Capture the cell that displays the provided text and extract its (X, Y) central coordinate. 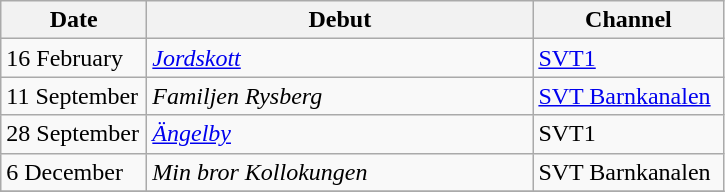
Familjen Rysberg (340, 96)
Date (74, 20)
Debut (340, 20)
Min bror Kollokungen (340, 172)
11 September (74, 96)
Ängelby (340, 134)
Channel (628, 20)
6 December (74, 172)
28 September (74, 134)
Jordskott (340, 58)
16 February (74, 58)
